Locate the cell with the specified text and output its (X, Y) center coordinate. 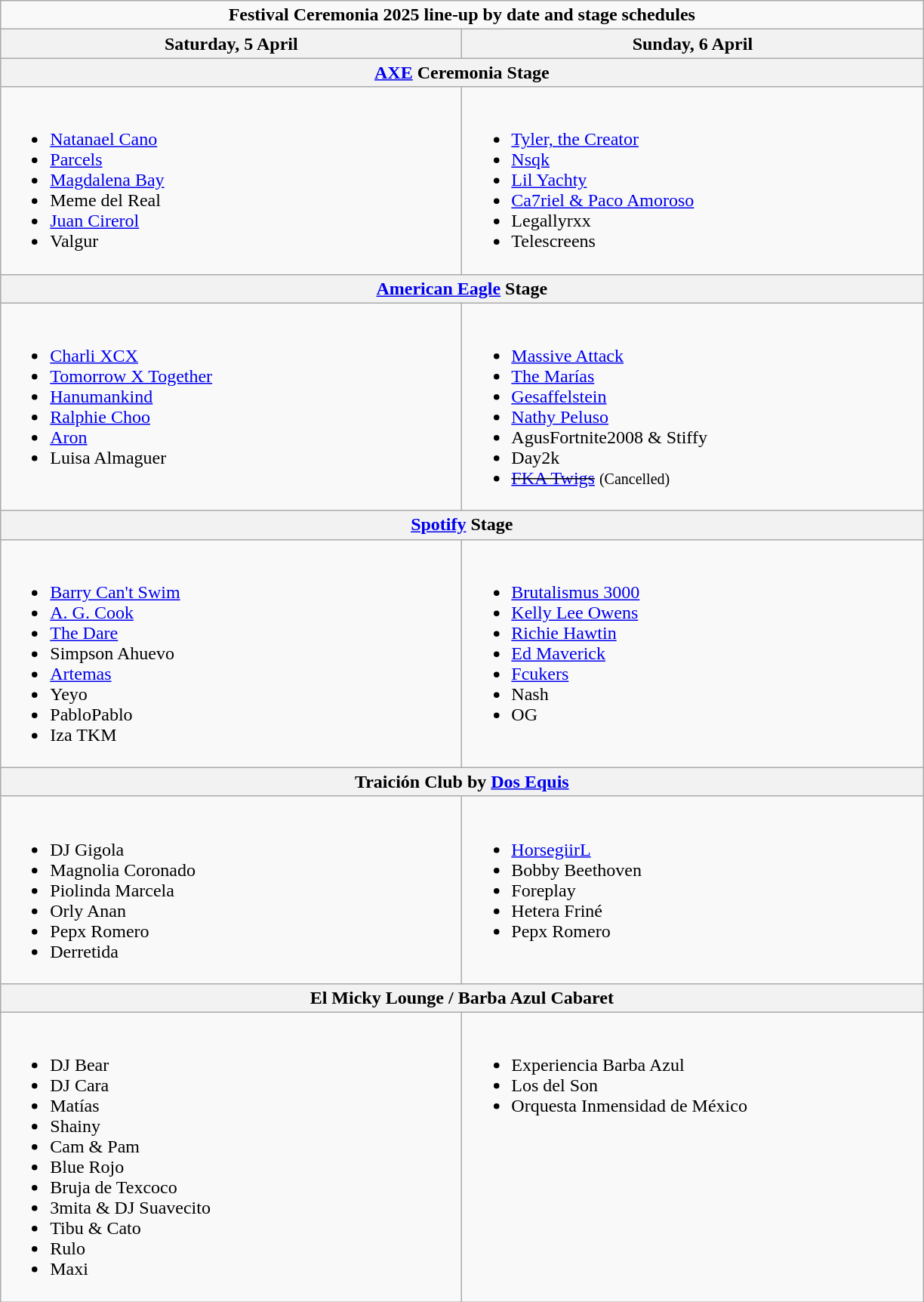
Natanael CanoParcelsMagdalena BayMeme del RealJuan CirerolValgur (231, 180)
Brutalismus 3000Kelly Lee OwensRichie HawtinEd MaverickFcukersNashOG (693, 653)
American Eagle Stage (462, 288)
Sunday, 6 April (693, 44)
HorsegiirLBobby BeethovenForeplayHetera FrinéPepx Romero (693, 890)
Festival Ceremonia 2025 line-up by date and stage schedules (462, 15)
Barry Can't SwimA. G. CookThe DareSimpson AhuevoArtemasYeyoPabloPabloIza TKM (231, 653)
Traición Club by Dos Equis (462, 782)
DJ GigolaMagnolia CoronadoPiolinda MarcelaOrly AnanPepx RomeroDerretida (231, 890)
El Micky Lounge / Barba Azul Cabaret (462, 998)
AXE Ceremonia Stage (462, 73)
Experiencia Barba AzulLos del SonOrquesta Inmensidad de México (693, 1157)
DJ BearDJ CaraMatíasShainyCam & PamBlue RojoBruja de Texcoco3mita & DJ SuavecitoTibu & CatoRuloMaxi (231, 1157)
Tyler, the CreatorNsqkLil YachtyCa7riel & Paco AmorosoLegallyrxxTelescreens (693, 180)
Massive AttackThe MaríasGesaffelsteinNathy PelusoAgusFortnite2008 & StiffyDay2kFKA Twigs (Cancelled) (693, 406)
Saturday, 5 April (231, 44)
Charli XCXTomorrow X TogetherHanumankindRalphie ChooAronLuisa Almaguer (231, 406)
Spotify Stage (462, 525)
